Find where the given text appears and provide that cell's center as [X, Y] coordinate. 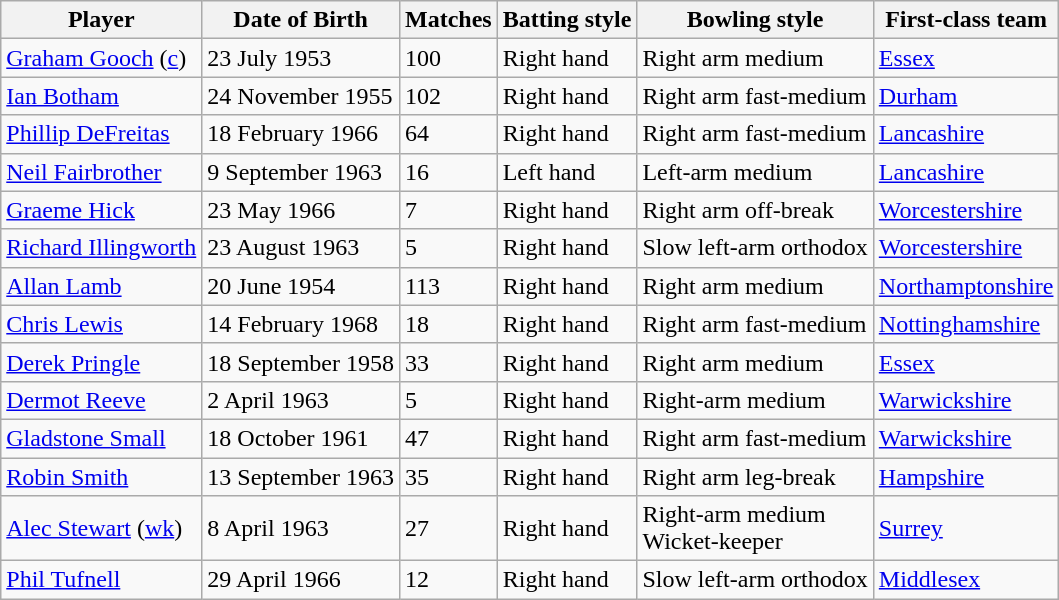
Gladstone Small [102, 438]
Batting style [567, 20]
Neil Fairbrother [102, 172]
Alec Stewart (wk) [102, 528]
Date of Birth [301, 20]
23 July 1953 [301, 58]
2 April 1963 [301, 400]
Right-arm mediumWicket-keeper [755, 528]
29 April 1966 [301, 580]
Right arm off-break [755, 210]
13 September 1963 [301, 477]
8 April 1963 [301, 528]
Robin Smith [102, 477]
14 February 1968 [301, 324]
Surrey [966, 528]
Graeme Hick [102, 210]
9 September 1963 [301, 172]
18 [448, 324]
Matches [448, 20]
Northamptonshire [966, 286]
24 November 1955 [301, 96]
20 June 1954 [301, 286]
35 [448, 477]
33 [448, 362]
7 [448, 210]
Right arm leg-break [755, 477]
Phil Tufnell [102, 580]
102 [448, 96]
Left-arm medium [755, 172]
18 October 1961 [301, 438]
Bowling style [755, 20]
12 [448, 580]
Richard Illingworth [102, 248]
Middlesex [966, 580]
16 [448, 172]
First-class team [966, 20]
Nottinghamshire [966, 324]
Player [102, 20]
Durham [966, 96]
27 [448, 528]
Left hand [567, 172]
Graham Gooch (c) [102, 58]
23 August 1963 [301, 248]
Hampshire [966, 477]
Allan Lamb [102, 286]
18 February 1966 [301, 134]
Chris Lewis [102, 324]
Derek Pringle [102, 362]
47 [448, 438]
100 [448, 58]
Phillip DeFreitas [102, 134]
113 [448, 286]
64 [448, 134]
Ian Botham [102, 96]
23 May 1966 [301, 210]
Right-arm medium [755, 400]
Dermot Reeve [102, 400]
18 September 1958 [301, 362]
